Return (X, Y) of the center of cell containing provided text 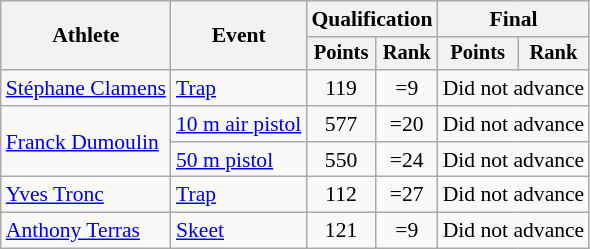
Event (238, 36)
Anthony Terras (86, 231)
112 (340, 195)
Yves Tronc (86, 195)
Stéphane Clamens (86, 88)
Franck Dumoulin (86, 142)
Qualification (372, 19)
=20 (407, 124)
Final (514, 19)
Skeet (238, 231)
550 (340, 160)
10 m air pistol (238, 124)
50 m pistol (238, 160)
577 (340, 124)
=24 (407, 160)
121 (340, 231)
Athlete (86, 36)
119 (340, 88)
=27 (407, 195)
